Capture the cell that displays the provided text and extract its (x, y) central coordinate. 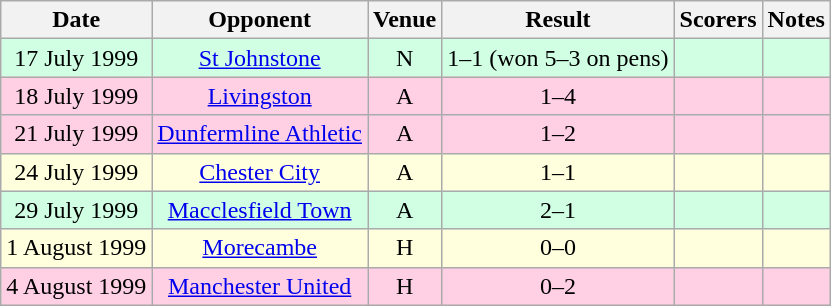
21 July 1999 (76, 134)
17 July 1999 (76, 58)
Morecambe (260, 248)
Opponent (260, 20)
Date (76, 20)
0–0 (558, 248)
Dunfermline Athletic (260, 134)
Macclesfield Town (260, 210)
Livingston (260, 96)
24 July 1999 (76, 172)
18 July 1999 (76, 96)
0–2 (558, 286)
Notes (796, 20)
Venue (405, 20)
Scorers (718, 20)
4 August 1999 (76, 286)
1–1 (won 5–3 on pens) (558, 58)
1–1 (558, 172)
Result (558, 20)
St Johnstone (260, 58)
1 August 1999 (76, 248)
29 July 1999 (76, 210)
1–2 (558, 134)
1–4 (558, 96)
Chester City (260, 172)
2–1 (558, 210)
N (405, 58)
Manchester United (260, 286)
